Detect which cell encompasses the target text, then output its [x, y] center coordinate. 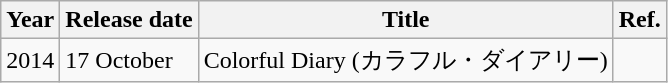
2014 [30, 60]
Year [30, 20]
Colorful Diary (カラフル・ダイアリー) [406, 60]
17 October [129, 60]
Title [406, 20]
Ref. [640, 20]
Release date [129, 20]
